Return (x, y) of the center of cell containing provided text 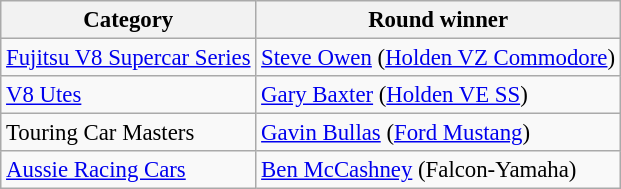
Steve Owen (Holden VZ Commodore) (438, 58)
Ben McCashney (Falcon-Yamaha) (438, 170)
Aussie Racing Cars (128, 170)
Touring Car Masters (128, 133)
Round winner (438, 20)
Fujitsu V8 Supercar Series (128, 58)
Gary Baxter (Holden VE SS) (438, 95)
Category (128, 20)
V8 Utes (128, 95)
Gavin Bullas (Ford Mustang) (438, 133)
